Find where the given text appears and provide that cell's center as (x, y) coordinate. 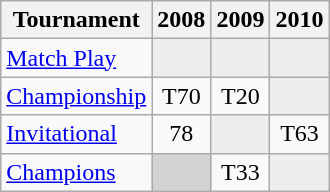
Invitational (76, 134)
T70 (182, 96)
Champions (76, 172)
Tournament (76, 20)
2010 (300, 20)
T20 (240, 96)
T63 (300, 134)
T33 (240, 172)
Match Play (76, 58)
78 (182, 134)
2008 (182, 20)
2009 (240, 20)
Championship (76, 96)
